Return [x, y] of the center of cell containing provided text 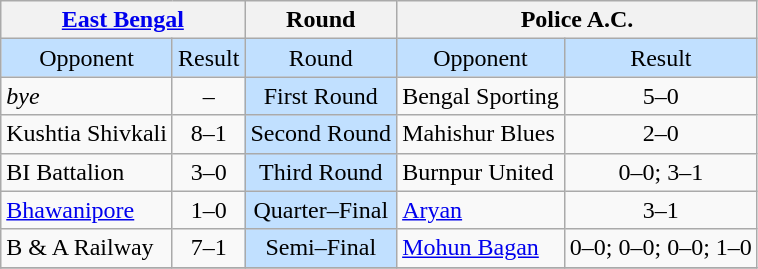
First Round [321, 96]
B & A Railway [87, 248]
Mohun Bagan [481, 248]
Bengal Sporting [481, 96]
2–0 [660, 134]
Aryan [481, 210]
7–1 [208, 248]
Burnpur United [481, 172]
Third Round [321, 172]
0–0; 3–1 [660, 172]
3–0 [208, 172]
3–1 [660, 210]
bye [87, 96]
8–1 [208, 134]
Quarter–Final [321, 210]
Bhawanipore [87, 210]
– [208, 96]
Second Round [321, 134]
East Bengal [123, 20]
Semi–Final [321, 248]
5–0 [660, 96]
Kushtia Shivkali [87, 134]
BI Battalion [87, 172]
0–0; 0–0; 0–0; 1–0 [660, 248]
1–0 [208, 210]
Police A.C. [578, 20]
Mahishur Blues [481, 134]
